For the text-containing cell, return its midpoint in [X, Y] coordinate format. 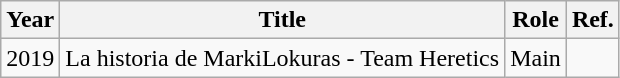
2019 [30, 58]
Role [536, 20]
La historia de MarkiLokuras - Team Heretics [282, 58]
Ref. [592, 20]
Main [536, 58]
Year [30, 20]
Title [282, 20]
